Provide the (x, y) coordinate of the cell's center where the given text is located.  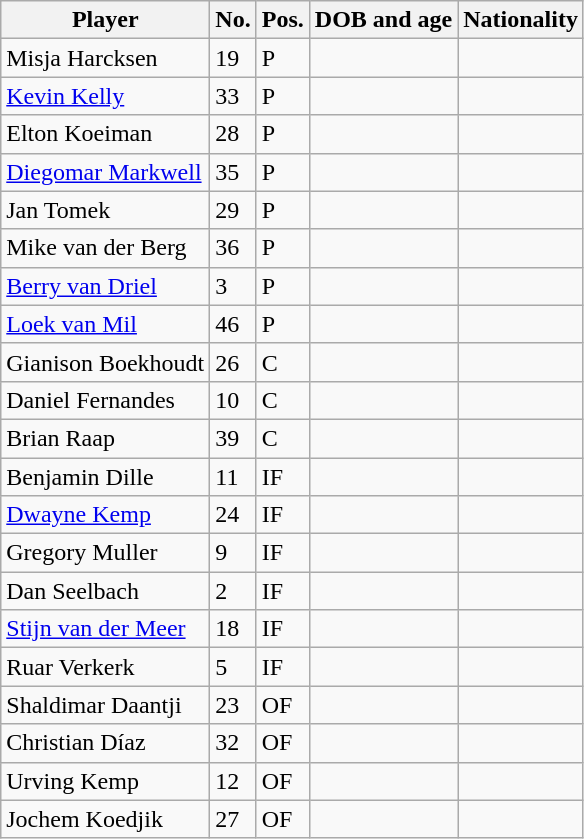
12 (233, 781)
Christian Díaz (106, 743)
Urving Kemp (106, 781)
Dan Seelbach (106, 591)
Benjamin Dille (106, 477)
32 (233, 743)
35 (233, 172)
Berry van Driel (106, 286)
Misja Harcksen (106, 58)
33 (233, 96)
Jochem Koedjik (106, 819)
2 (233, 591)
Gianison Boekhoudt (106, 362)
DOB and age (383, 20)
Nationality (521, 20)
No. (233, 20)
28 (233, 134)
26 (233, 362)
Mike van der Berg (106, 248)
10 (233, 400)
Dwayne Kemp (106, 515)
Brian Raap (106, 438)
Gregory Muller (106, 553)
11 (233, 477)
Stijn van der Meer (106, 629)
Daniel Fernandes (106, 400)
3 (233, 286)
Jan Tomek (106, 210)
39 (233, 438)
19 (233, 58)
Player (106, 20)
Shaldimar Daantji (106, 705)
46 (233, 324)
36 (233, 248)
18 (233, 629)
Pos. (282, 20)
Ruar Verkerk (106, 667)
9 (233, 553)
24 (233, 515)
Elton Koeiman (106, 134)
Diegomar Markwell (106, 172)
23 (233, 705)
27 (233, 819)
29 (233, 210)
Loek van Mil (106, 324)
Kevin Kelly (106, 96)
5 (233, 667)
